Return [X, Y] of the center of cell containing provided text 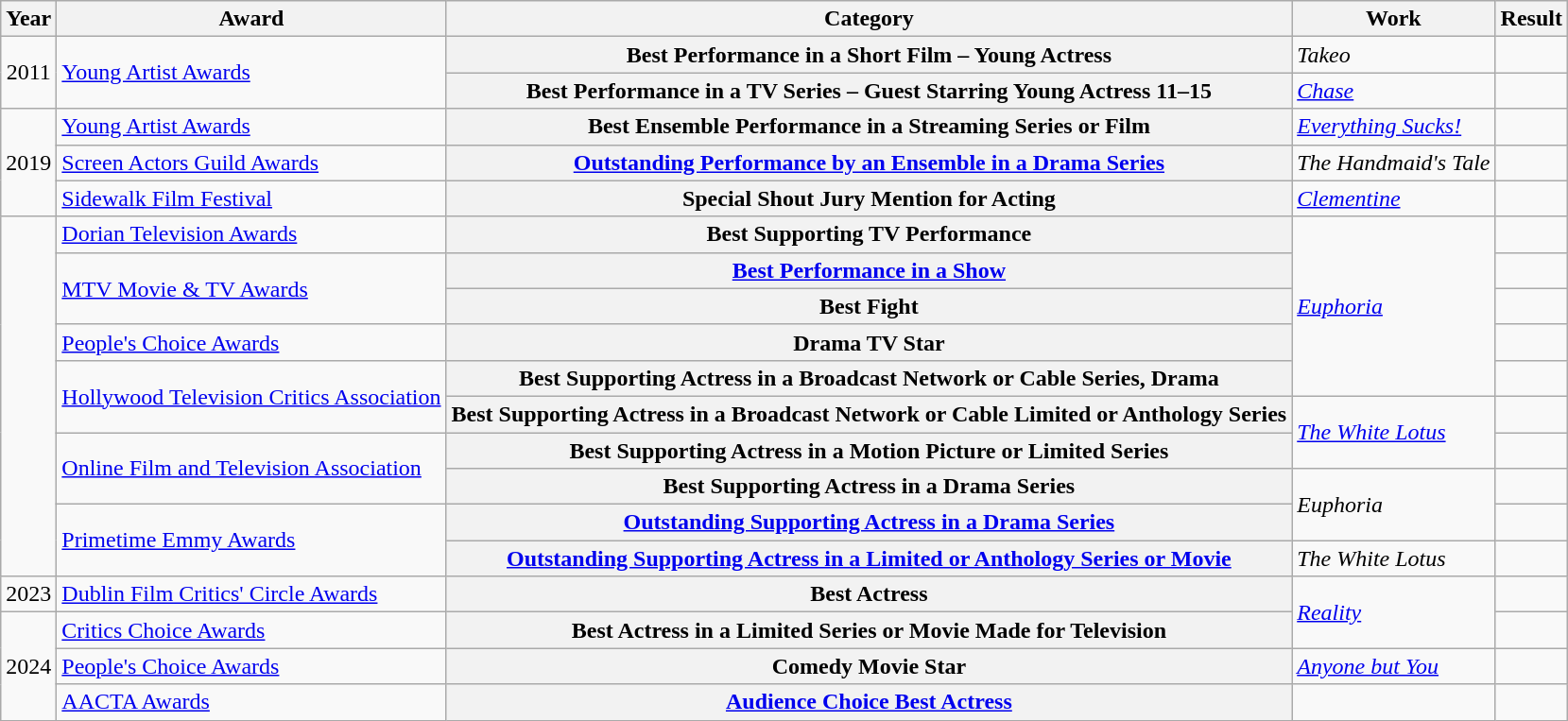
Category [870, 19]
2024 [28, 666]
2019 [28, 163]
Hollywood Television Critics Association [251, 396]
Dublin Film Critics' Circle Awards [251, 594]
Sidewalk Film Festival [251, 198]
MTV Movie & TV Awards [251, 288]
Best Performance in a Show [870, 270]
Clementine [1393, 198]
Outstanding Supporting Actress in a Limited or Anthology Series or Movie [870, 558]
Screen Actors Guild Awards [251, 163]
Best Supporting TV Performance [870, 234]
Outstanding Supporting Actress in a Drama Series [870, 523]
Anyone but You [1393, 666]
Best Ensemble Performance in a Streaming Series or Film [870, 127]
Primetime Emmy Awards [251, 541]
Outstanding Performance by an Ensemble in a Drama Series [870, 163]
Best Supporting Actress in a Broadcast Network or Cable Series, Drama [870, 378]
Chase [1393, 91]
The Handmaid's Tale [1393, 163]
Best Supporting Actress in a Broadcast Network or Cable Limited or Anthology Series [870, 414]
Critics Choice Awards [251, 630]
Year [28, 19]
Best Performance in a Short Film – Young Actress [870, 55]
Best Actress in a Limited Series or Movie Made for Television [870, 630]
Special Shout Jury Mention for Acting [870, 198]
Work [1393, 19]
Reality [1393, 612]
Takeo [1393, 55]
Audience Choice Best Actress [870, 702]
Best Fight [870, 306]
Online Film and Television Association [251, 469]
Everything Sucks! [1393, 127]
Result [1531, 19]
Best Supporting Actress in a Motion Picture or Limited Series [870, 451]
Best Performance in a TV Series – Guest Starring Young Actress 11–15 [870, 91]
Best Supporting Actress in a Drama Series [870, 487]
AACTA Awards [251, 702]
Award [251, 19]
Best Actress [870, 594]
Drama TV Star [870, 342]
2011 [28, 73]
Comedy Movie Star [870, 666]
Dorian Television Awards [251, 234]
2023 [28, 594]
